Detect which cell encompasses the target text, then output its [X, Y] center coordinate. 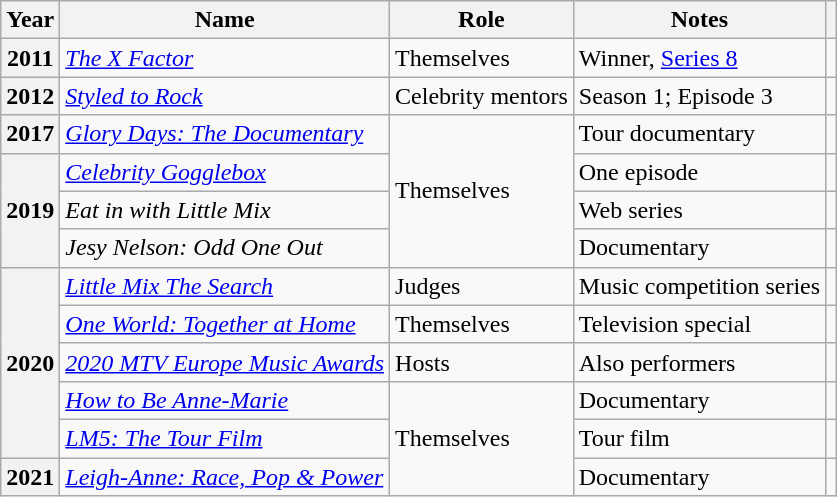
Eat in with Little Mix [225, 210]
2011 [30, 58]
Name [225, 20]
Tour film [699, 438]
Winner, Series 8 [699, 58]
Role [482, 20]
Judges [482, 286]
2017 [30, 134]
Television special [699, 324]
Little Mix The Search [225, 286]
Music competition series [699, 286]
Styled to Rock [225, 96]
Also performers [699, 362]
Celebrity mentors [482, 96]
2020 [30, 362]
One World: Together at Home [225, 324]
How to Be Anne-Marie [225, 400]
LM5: The Tour Film [225, 438]
One episode [699, 172]
The X Factor [225, 58]
Notes [699, 20]
2021 [30, 477]
Tour documentary [699, 134]
Hosts [482, 362]
2019 [30, 210]
Season 1; Episode 3 [699, 96]
Celebrity Gogglebox [225, 172]
Jesy Nelson: Odd One Out [225, 248]
Year [30, 20]
Leigh-Anne: Race, Pop & Power [225, 477]
2020 MTV Europe Music Awards [225, 362]
Glory Days: The Documentary [225, 134]
Web series [699, 210]
2012 [30, 96]
